Locate the cell with the specified text and output its [x, y] center coordinate. 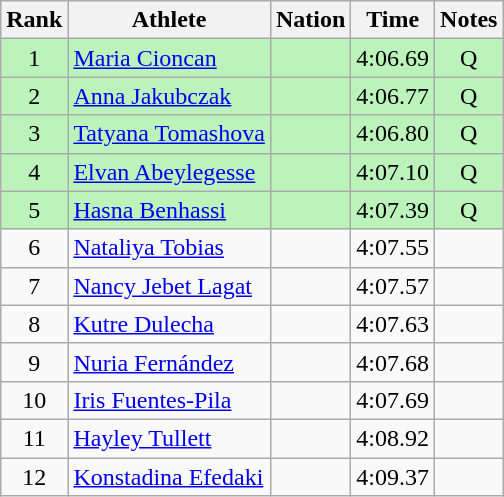
Elvan Abeylegesse [170, 172]
7 [34, 286]
Maria Cioncan [170, 58]
Nancy Jebet Lagat [170, 286]
2 [34, 96]
Kutre Dulecha [170, 324]
4:06.77 [393, 96]
4:08.92 [393, 438]
Nataliya Tobias [170, 248]
5 [34, 210]
Nuria Fernández [170, 362]
Konstadina Efedaki [170, 477]
Tatyana Tomashova [170, 134]
Time [393, 20]
4:07.55 [393, 248]
9 [34, 362]
4:07.39 [393, 210]
4:07.10 [393, 172]
Iris Fuentes-Pila [170, 400]
Notes [469, 20]
Hayley Tullett [170, 438]
4:07.57 [393, 286]
4:07.69 [393, 400]
10 [34, 400]
4:09.37 [393, 477]
4:06.69 [393, 58]
Anna Jakubczak [170, 96]
1 [34, 58]
8 [34, 324]
4 [34, 172]
4:07.63 [393, 324]
4:06.80 [393, 134]
11 [34, 438]
3 [34, 134]
12 [34, 477]
Rank [34, 20]
6 [34, 248]
Athlete [170, 20]
4:07.68 [393, 362]
Hasna Benhassi [170, 210]
Nation [310, 20]
